Pinpoint the cell where the given text exists, returning its [X, Y] midpoint coordinate. 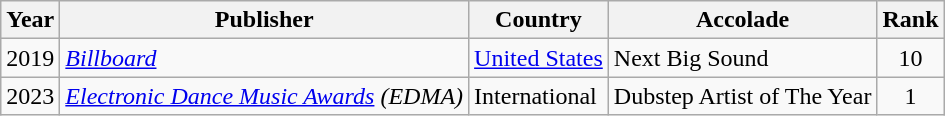
United States [539, 58]
Billboard [264, 58]
Accolade [742, 20]
Rank [910, 20]
10 [910, 58]
2019 [30, 58]
Country [539, 20]
Next Big Sound [742, 58]
1 [910, 96]
Dubstep Artist of The Year [742, 96]
Electronic Dance Music Awards (EDMA) [264, 96]
2023 [30, 96]
Year [30, 20]
International [539, 96]
Publisher [264, 20]
